Provide the (x, y) coordinate of the cell's center where the given text is located.  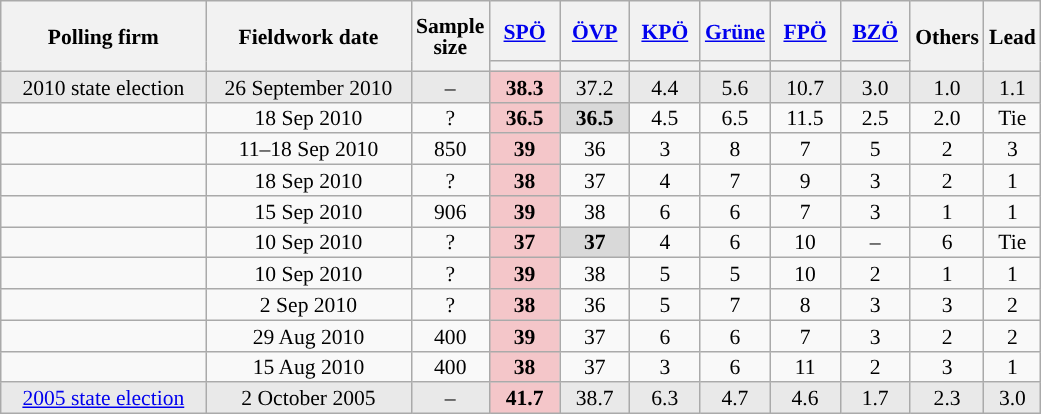
5.6 (735, 86)
2010 state election (104, 86)
29 Aug 2010 (308, 336)
Others (947, 36)
1.1 (1012, 86)
1.7 (875, 398)
2.0 (947, 118)
FPÖ (805, 31)
4.4 (665, 86)
9 (805, 180)
2 October 2005 (308, 398)
15 Aug 2010 (308, 366)
KPÖ (665, 31)
38.7 (595, 398)
2.5 (875, 118)
26 September 2010 (308, 86)
4.5 (665, 118)
2005 state election (104, 398)
11.5 (805, 118)
4.6 (805, 398)
1.0 (947, 86)
Lead (1012, 36)
850 (450, 150)
38.3 (524, 86)
2.3 (947, 398)
Fieldwork date (308, 36)
906 (450, 212)
Samplesize (450, 36)
6.3 (665, 398)
41.7 (524, 398)
SPÖ (524, 31)
11–18 Sep 2010 (308, 150)
ÖVP (595, 31)
11 (805, 366)
2 Sep 2010 (308, 304)
6.5 (735, 118)
37.2 (595, 86)
Grüne (735, 31)
10.7 (805, 86)
Polling firm (104, 36)
4.7 (735, 398)
BZÖ (875, 31)
15 Sep 2010 (308, 212)
